For the text-containing cell, return its midpoint in (X, Y) coordinate format. 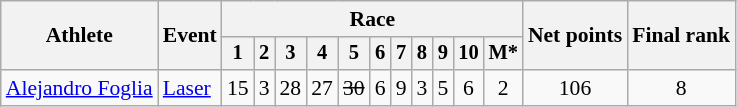
Event (190, 36)
4 (322, 54)
Athlete (80, 36)
7 (402, 54)
15 (238, 88)
Final rank (681, 36)
Race (372, 19)
28 (290, 88)
30 (354, 88)
27 (322, 88)
1 (238, 54)
M* (504, 54)
Net points (575, 36)
Alejandro Foglia (80, 88)
10 (468, 54)
Laser (190, 88)
106 (575, 88)
